Extract the (X, Y) coordinate from the center of the cell holding the provided text.  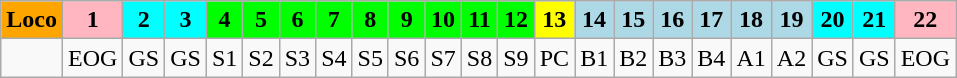
PC (554, 58)
A1 (751, 58)
6 (297, 20)
14 (594, 20)
S3 (297, 58)
12 (516, 20)
13 (554, 20)
S4 (334, 58)
B4 (712, 58)
B2 (634, 58)
S6 (406, 58)
B1 (594, 58)
B3 (672, 58)
S8 (479, 58)
S5 (370, 58)
17 (712, 20)
2 (144, 20)
A2 (791, 58)
20 (833, 20)
15 (634, 20)
10 (443, 20)
21 (874, 20)
22 (925, 20)
9 (406, 20)
7 (334, 20)
8 (370, 20)
3 (186, 20)
Loco (32, 20)
5 (261, 20)
16 (672, 20)
S2 (261, 58)
4 (224, 20)
19 (791, 20)
S7 (443, 58)
S9 (516, 58)
1 (92, 20)
18 (751, 20)
S1 (224, 58)
11 (479, 20)
